Identify which cell holds the provided text, then report its [X, Y] central coordinate. 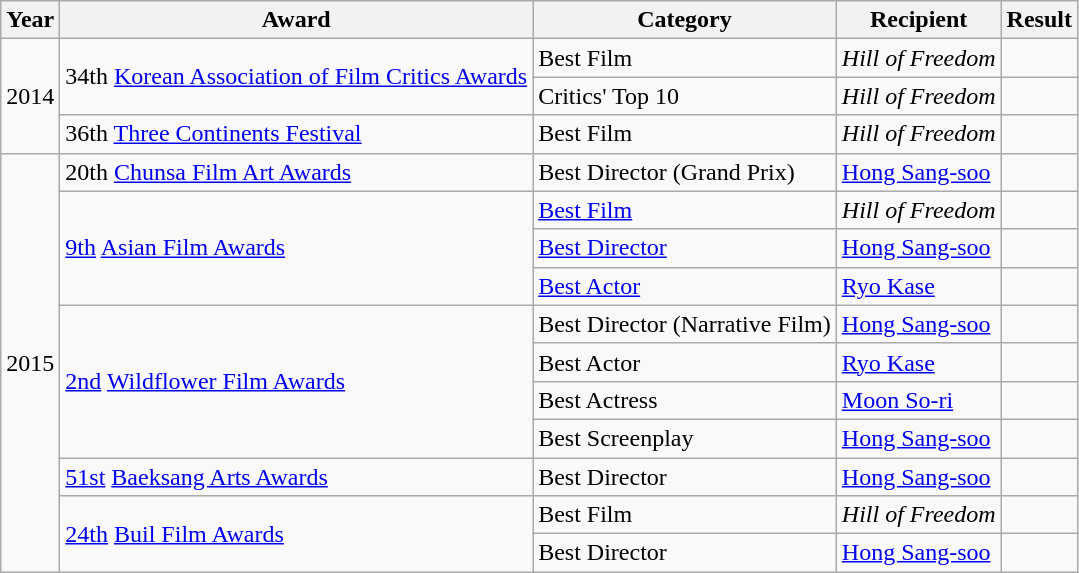
9th Asian Film Awards [296, 248]
2015 [30, 362]
2nd Wildflower Film Awards [296, 381]
24th Buil Film Awards [296, 534]
Best Actress [685, 400]
20th Chunsa Film Art Awards [296, 172]
Moon So-ri [918, 400]
34th Korean Association of Film Critics Awards [296, 77]
Best Director (Grand Prix) [685, 172]
Result [1039, 20]
51st Baeksang Arts Awards [296, 477]
Category [685, 20]
Best Screenplay [685, 438]
36th Three Continents Festival [296, 134]
Critics' Top 10 [685, 96]
Recipient [918, 20]
Year [30, 20]
2014 [30, 96]
Best Director (Narrative Film) [685, 324]
Award [296, 20]
